Locate the cell with the specified text and output its [x, y] center coordinate. 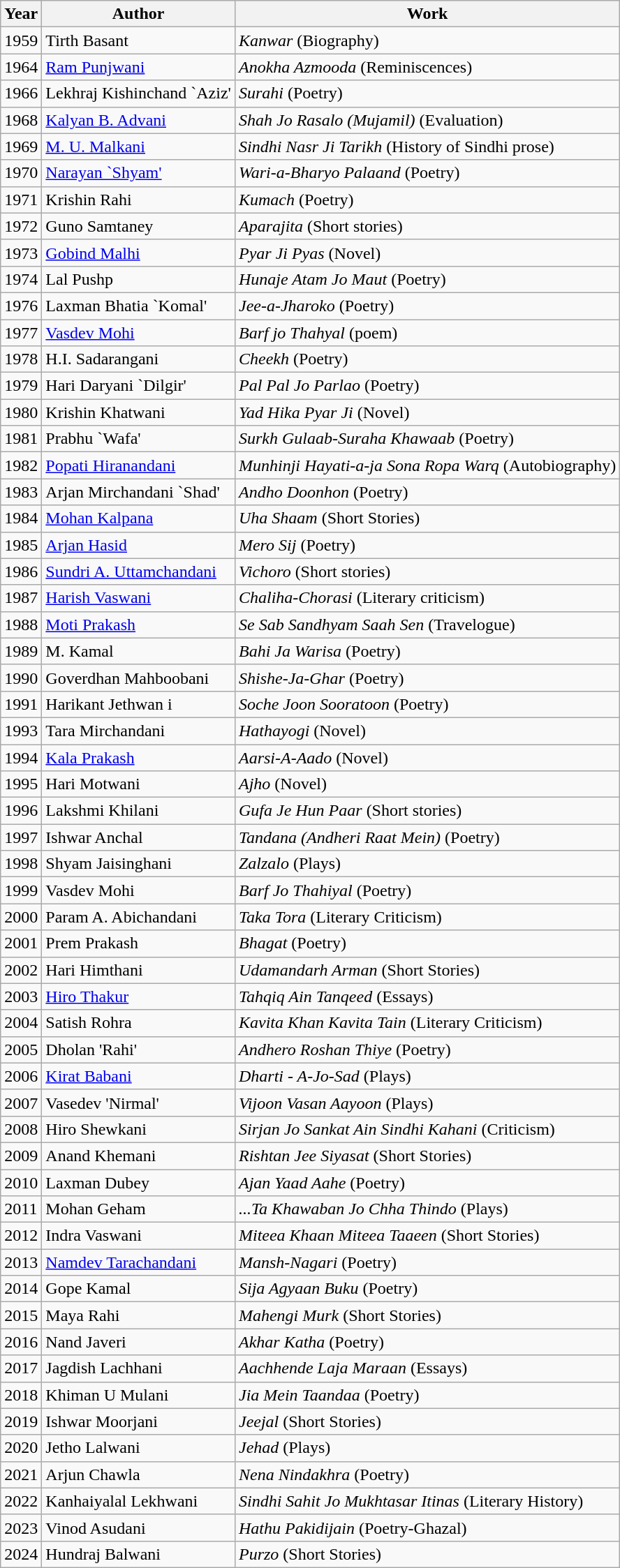
Mohan Kalpana [138, 518]
Yad Hika Pyar Ji (Novel) [427, 412]
2008 [21, 1129]
Popati Hiranandani [138, 465]
Krishin Rahi [138, 200]
Soche Joon Sooratoon (Poetry) [427, 704]
1991 [21, 704]
Akhar Katha (Poetry) [427, 1342]
Andho Doonhon (Poetry) [427, 492]
1995 [21, 784]
Work [427, 14]
2021 [21, 1474]
Param A. Abichandani [138, 917]
2005 [21, 1050]
Nena Nindakhra (Poetry) [427, 1474]
Jehad (Plays) [427, 1448]
Sindhi Sahit Jo Mukhtasar Itinas (Literary History) [427, 1501]
2012 [21, 1236]
Jetho Lalwani [138, 1448]
1999 [21, 890]
Pal Pal Jo Parlao (Poetry) [427, 386]
1982 [21, 465]
Pyar Ji Pyas (Novel) [427, 253]
Ishwar Anchal [138, 837]
Lal Pushp [138, 279]
Kumach (Poetry) [427, 200]
Taka Tora (Literary Criticism) [427, 917]
Dholan 'Rahi' [138, 1050]
2002 [21, 970]
1985 [21, 545]
Satish Rohra [138, 1023]
1989 [21, 651]
Ajho (Novel) [427, 784]
2011 [21, 1209]
Dharti - A-Jo-Sad (Plays) [427, 1076]
1959 [21, 40]
Mohan Geham [138, 1209]
1970 [21, 173]
1996 [21, 811]
Hari Himthani [138, 970]
Laxman Dubey [138, 1183]
Anand Khemani [138, 1156]
2018 [21, 1395]
Hari Daryani `Dilgir' [138, 386]
1981 [21, 439]
Nand Javeri [138, 1342]
Jagdish Lachhani [138, 1368]
Prem Prakash [138, 943]
Zalzalo (Plays) [427, 864]
Rishtan Jee Siyasat (Short Stories) [427, 1156]
1979 [21, 386]
Jia Mein Taandaa (Poetry) [427, 1395]
Krishin Khatwani [138, 412]
Gope Kamal [138, 1289]
Anokha Azmooda (Reminiscences) [427, 67]
1971 [21, 200]
Uha Shaam (Short Stories) [427, 518]
1978 [21, 359]
1983 [21, 492]
2001 [21, 943]
2017 [21, 1368]
1972 [21, 226]
Hari Motwani [138, 784]
Maya Rahi [138, 1315]
Lekhraj Kishinchand `Aziz' [138, 94]
2004 [21, 1023]
2014 [21, 1289]
1984 [21, 518]
Munhinji Hayati-a-ja Sona Ropa Warq (Autobiography) [427, 465]
Moti Prakash [138, 625]
Tandana (Andheri Raat Mein) (Poetry) [427, 837]
Harikant Jethwan i [138, 704]
Prabhu `Wafa' [138, 439]
1966 [21, 94]
M. U. Malkani [138, 147]
Kanwar (Biography) [427, 40]
Tara Mirchandani [138, 731]
1998 [21, 864]
Arjun Chawla [138, 1474]
Vijoon Vasan Aayoon (Plays) [427, 1103]
Tirth Basant [138, 40]
Author [138, 14]
1993 [21, 731]
2009 [21, 1156]
Ajan Yaad Aahe (Poetry) [427, 1183]
Kavita Khan Kavita Tain (Literary Criticism) [427, 1023]
Shishe-Ja-Ghar (Poetry) [427, 678]
Hiro Shewkani [138, 1129]
1994 [21, 757]
1973 [21, 253]
Hundraj Balwani [138, 1554]
1997 [21, 837]
Goverdhan Mahboobani [138, 678]
Aparajita (Short stories) [427, 226]
Hathayogi (Novel) [427, 731]
2024 [21, 1554]
Ram Punjwani [138, 67]
Indra Vaswani [138, 1236]
Sija Agyaan Buku (Poetry) [427, 1289]
Harish Vaswani [138, 598]
Year [21, 14]
2022 [21, 1501]
Sundri A. Uttamchandani [138, 572]
Kanhaiyalal Lekhwani [138, 1501]
Purzo (Short Stories) [427, 1554]
Udamandarh Arman (Short Stories) [427, 970]
Kirat Babani [138, 1076]
2020 [21, 1448]
Chaliha-Chorasi (Literary criticism) [427, 598]
Barf jo Thahyal (poem) [427, 333]
1990 [21, 678]
2023 [21, 1528]
Aarsi-A-Aado (Novel) [427, 757]
H.I. Sadarangani [138, 359]
Vinod Asudani [138, 1528]
1976 [21, 306]
Bahi Ja Warisa (Poetry) [427, 651]
Aachhende Laja Maraan (Essays) [427, 1368]
Jee-a-Jharoko (Poetry) [427, 306]
Surahi (Poetry) [427, 94]
Mansh-Nagari (Poetry) [427, 1262]
Gufa Je Hun Paar (Short stories) [427, 811]
1964 [21, 67]
Sirjan Jo Sankat Ain Sindhi Kahani (Criticism) [427, 1129]
Ishwar Moorjani [138, 1421]
Miteea Khaan Miteea Taaeen (Short Stories) [427, 1236]
Guno Samtaney [138, 226]
Narayan `Shyam' [138, 173]
Mahengi Murk (Short Stories) [427, 1315]
1987 [21, 598]
1988 [21, 625]
Cheekh (Poetry) [427, 359]
...Ta Khawaban Jo Chha Thindo (Plays) [427, 1209]
Namdev Tarachandani [138, 1262]
Shyam Jaisinghani [138, 864]
Arjan Hasid [138, 545]
1974 [21, 279]
Laxman Bhatia `Komal' [138, 306]
Hunaje Atam Jo Maut (Poetry) [427, 279]
Vichoro (Short stories) [427, 572]
Gobind Malhi [138, 253]
Tahqiq Ain Tanqeed (Essays) [427, 996]
Lakshmi Khilani [138, 811]
M. Kamal [138, 651]
Se Sab Sandhyam Saah Sen (Travelogue) [427, 625]
Wari-a-Bharyo Palaand (Poetry) [427, 173]
Bhagat (Poetry) [427, 943]
2010 [21, 1183]
2007 [21, 1103]
Arjan Mirchandani `Shad' [138, 492]
Hiro Thakur [138, 996]
Hathu Pakidijain (Poetry-Ghazal) [427, 1528]
1968 [21, 120]
2006 [21, 1076]
Jeejal (Short Stories) [427, 1421]
2013 [21, 1262]
2000 [21, 917]
2015 [21, 1315]
Andhero Roshan Thiye (Poetry) [427, 1050]
Shah Jo Rasalo (Mujamil) (Evaluation) [427, 120]
Kala Prakash [138, 757]
1969 [21, 147]
1986 [21, 572]
Barf Jo Thahiyal (Poetry) [427, 890]
1980 [21, 412]
Kalyan B. Advani [138, 120]
Sindhi Nasr Ji Tarikh (History of Sindhi prose) [427, 147]
2016 [21, 1342]
Vasedev 'Nirmal' [138, 1103]
Mero Sij (Poetry) [427, 545]
Khiman U Mulani [138, 1395]
2019 [21, 1421]
Surkh Gulaab-Suraha Khawaab (Poetry) [427, 439]
1977 [21, 333]
2003 [21, 996]
